Search for the cell housing the specified text and yield its (X, Y) center coordinate. 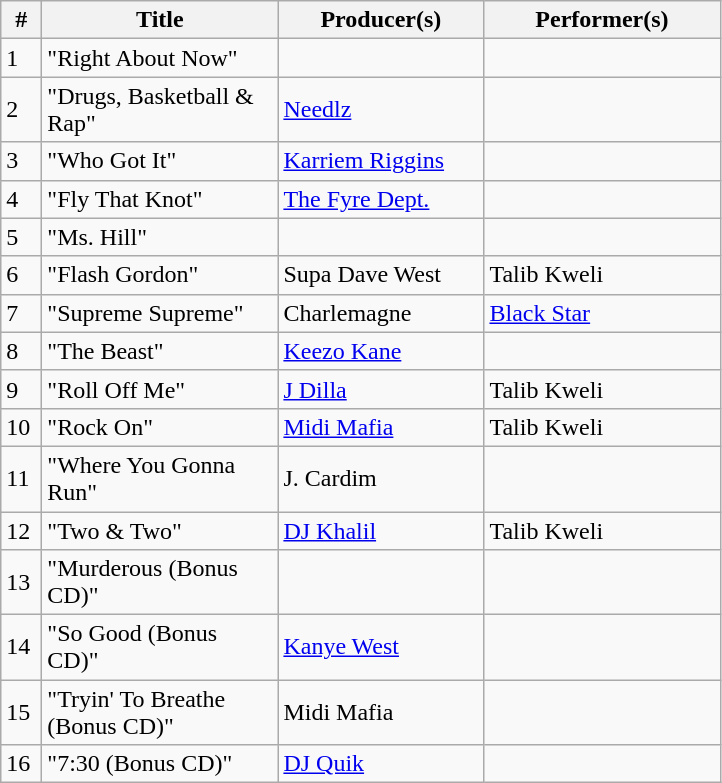
13 (22, 582)
Performer(s) (602, 20)
6 (22, 275)
14 (22, 648)
7 (22, 313)
J. Cardim (381, 478)
Supa Dave West (381, 275)
"Flash Gordon" (160, 275)
"Two & Two" (160, 531)
8 (22, 351)
Producer(s) (381, 20)
DJ Khalil (381, 531)
Black Star (602, 313)
"Supreme Supreme" (160, 313)
12 (22, 531)
"The Beast" (160, 351)
"Drugs, Basketball & Rap" (160, 110)
16 (22, 764)
J Dilla (381, 389)
"Right About Now" (160, 58)
3 (22, 161)
"Murderous (Bonus CD)" (160, 582)
"Rock On" (160, 427)
Charlemagne (381, 313)
Kanye West (381, 648)
5 (22, 237)
"Ms. Hill" (160, 237)
Title (160, 20)
11 (22, 478)
2 (22, 110)
4 (22, 199)
9 (22, 389)
Keezo Kane (381, 351)
"Fly That Knot" (160, 199)
"7:30 (Bonus CD)" (160, 764)
"Roll Off Me" (160, 389)
"Who Got It" (160, 161)
"So Good (Bonus CD)" (160, 648)
10 (22, 427)
Karriem Riggins (381, 161)
The Fyre Dept. (381, 199)
Needlz (381, 110)
# (22, 20)
DJ Quik (381, 764)
"Where You Gonna Run" (160, 478)
15 (22, 712)
"Tryin' To Breathe (Bonus CD)" (160, 712)
1 (22, 58)
